Locate the cell with the specified text and output its (X, Y) center coordinate. 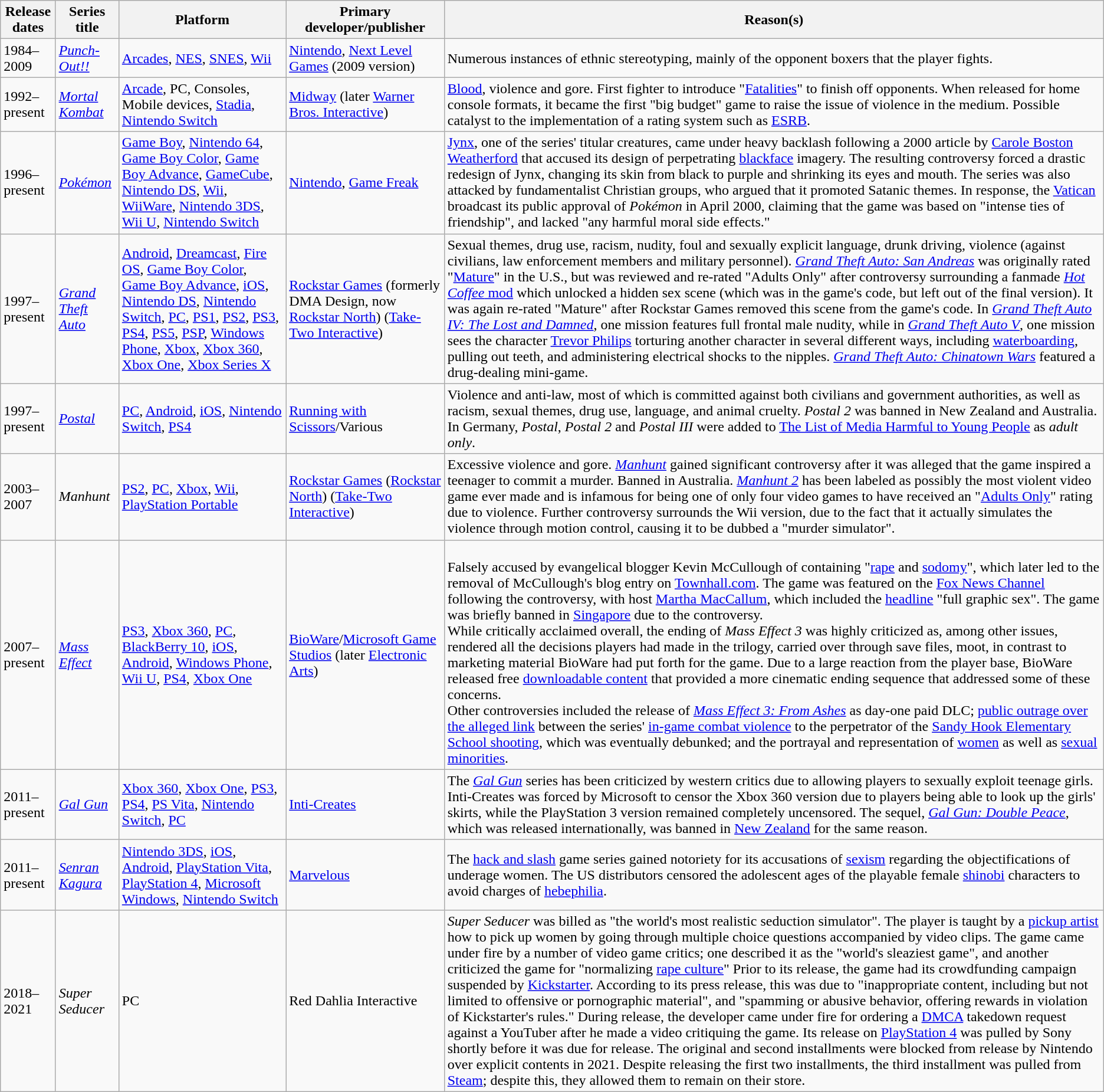
Inti-Creates (366, 805)
Xbox 360, Xbox One, PS3, PS4, PS Vita, Nintendo Switch, PC (202, 805)
PS3, Xbox 360, PC, BlackBerry 10, iOS, Android, Windows Phone, Wii U, PS4, Xbox One (202, 655)
2007–present (28, 655)
Arcades, NES, SNES, Wii (202, 58)
BioWare/Microsoft Game Studios (later Electronic Arts) (366, 655)
Grand Theft Auto (87, 309)
Running with Scissors/Various (366, 419)
Arcade, PC, Consoles, Mobile devices, Stadia, Nintendo Switch (202, 104)
Mass Effect (87, 655)
PC (202, 1001)
Nintendo 3DS, iOS, Android, PlayStation Vita, PlayStation 4, Microsoft Windows, Nintendo Switch (202, 874)
Reason(s) (774, 20)
2003–2007 (28, 497)
1996–present (28, 183)
Midway (later Warner Bros. Interactive) (366, 104)
Primary developer/publisher (366, 20)
Manhunt (87, 497)
Super Seducer (87, 1001)
Release dates (28, 20)
Postal (87, 419)
Rockstar Games (Rockstar North) (Take-Two Interactive) (366, 497)
Platform (202, 20)
Marvelous (366, 874)
Gal Gun (87, 805)
Red Dahlia Interactive (366, 1001)
Pokémon (87, 183)
Punch-Out!! (87, 58)
Nintendo, Next Level Games (2009 version) (366, 58)
Nintendo, Game Freak (366, 183)
Rockstar Games (formerly DMA Design, now Rockstar North) (Take-Two Interactive) (366, 309)
Senran Kagura (87, 874)
PS2, PC, Xbox, Wii, PlayStation Portable (202, 497)
Mortal Kombat (87, 104)
Series title (87, 20)
Game Boy, Nintendo 64, Game Boy Color, Game Boy Advance, GameCube, Nintendo DS, Wii, WiiWare, Nintendo 3DS, Wii U, Nintendo Switch (202, 183)
2018–2021 (28, 1001)
Numerous instances of ethnic stereotyping, mainly of the opponent boxers that the player fights. (774, 58)
PC, Android, iOS, Nintendo Switch, PS4 (202, 419)
1992–present (28, 104)
1984–2009 (28, 58)
